Detect which cell encompasses the target text, then output its (x, y) center coordinate. 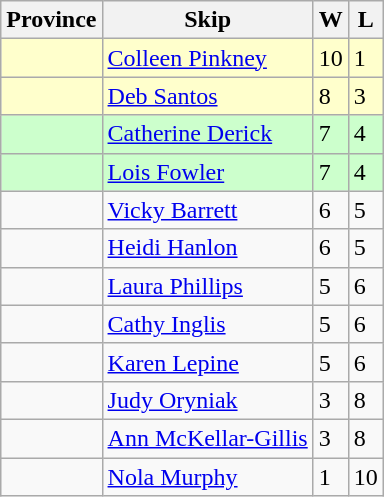
Deb Santos (208, 96)
W (330, 20)
Vicky Barrett (208, 210)
Province (52, 20)
Catherine Derick (208, 134)
Judy Oryniak (208, 400)
Lois Fowler (208, 172)
Skip (208, 20)
Heidi Hanlon (208, 248)
Karen Lepine (208, 362)
Laura Phillips (208, 286)
Nola Murphy (208, 477)
Colleen Pinkney (208, 58)
L (366, 20)
Cathy Inglis (208, 324)
Ann McKellar-Gillis (208, 438)
